Scan for the cell matching the given text and deliver its (X, Y) coordinate at center. 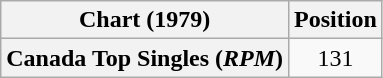
Position (336, 20)
Chart (1979) (145, 20)
Canada Top Singles (RPM) (145, 58)
131 (336, 58)
